Return the (x, y) coordinate for the center point of the cell that contains the specified text.  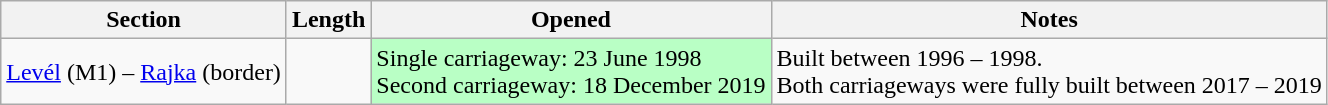
Notes (1049, 20)
Built between 1996 – 1998.Both carriageways were fully built between 2017 – 2019 (1049, 72)
Single carriageway: 23 June 1998Second carriageway: 18 December 2019 (571, 72)
Section (144, 20)
Levél (M1) – Rajka (border) (144, 72)
Length (328, 20)
Opened (571, 20)
